Find where the given text appears and provide that cell's center as (x, y) coordinate. 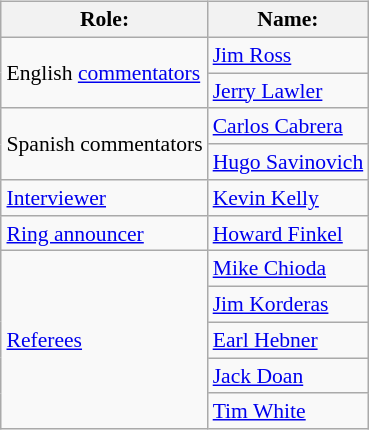
Jack Doan (288, 376)
Referees (104, 340)
Jim Ross (288, 55)
Jim Korderas (288, 305)
Interviewer (104, 198)
Mike Chioda (288, 269)
Spanish commentators (104, 144)
Tim White (288, 411)
Role: (104, 20)
Kevin Kelly (288, 198)
Jerry Lawler (288, 91)
Carlos Cabrera (288, 126)
English commentators (104, 72)
Name: (288, 20)
Hugo Savinovich (288, 162)
Ring announcer (104, 233)
Earl Hebner (288, 340)
Howard Finkel (288, 233)
